Return the [X, Y] coordinate for the center point of the cell that contains the specified text.  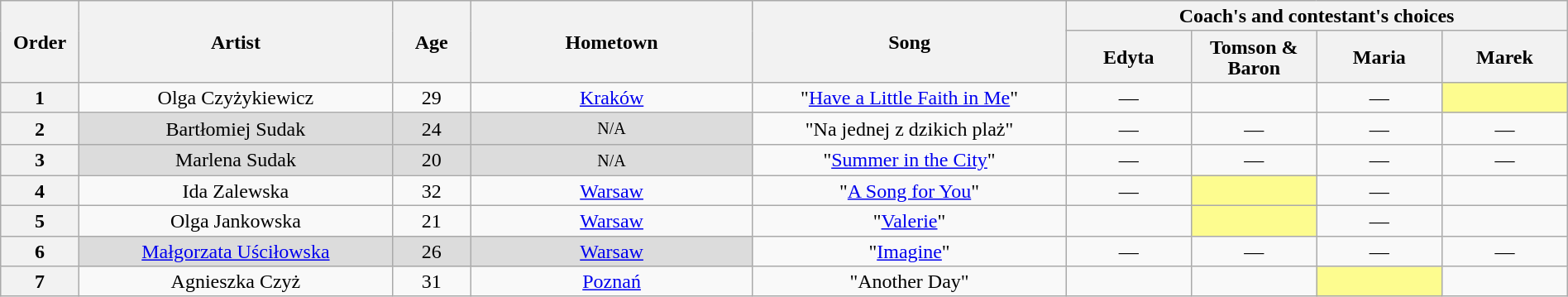
"Na jednej z dzikich plaż" [910, 128]
Ida Zalewska [235, 190]
Bartłomiej Sudak [235, 128]
Olga Jankowska [235, 222]
Edyta [1129, 56]
"Summer in the City" [910, 160]
20 [432, 160]
24 [432, 128]
Maria [1379, 56]
Artist [235, 41]
"A Song for You" [910, 190]
4 [40, 190]
Olga Czyżykiewicz [235, 98]
Hometown [612, 41]
Coach's and contestant's choices [1317, 17]
2 [40, 128]
"Another Day" [910, 281]
Agnieszka Czyż [235, 281]
Marek [1505, 56]
Poznań [612, 281]
Małgorzata Uściłowska [235, 251]
26 [432, 251]
1 [40, 98]
Age [432, 41]
6 [40, 251]
31 [432, 281]
29 [432, 98]
32 [432, 190]
5 [40, 222]
Tomson & Baron [1255, 56]
Marlena Sudak [235, 160]
Kraków [612, 98]
"Imagine" [910, 251]
Song [910, 41]
3 [40, 160]
Order [40, 41]
"Valerie" [910, 222]
7 [40, 281]
21 [432, 222]
"Have a Little Faith in Me" [910, 98]
